Capture the cell that displays the provided text and extract its [x, y] central coordinate. 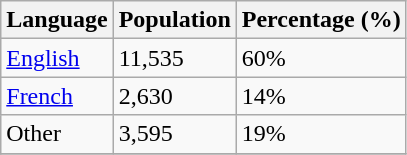
3,595 [174, 134]
English [57, 58]
Population [174, 20]
2,630 [174, 96]
60% [321, 58]
Language [57, 20]
19% [321, 134]
Percentage (%) [321, 20]
11,535 [174, 58]
French [57, 96]
14% [321, 96]
Other [57, 134]
